Output the (x, y) coordinate of the center of the cell containing the given text.  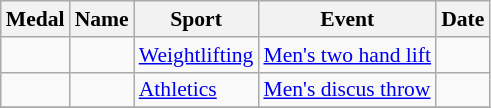
Weightlifting (196, 55)
Date (462, 19)
Event (347, 19)
Men's discus throw (347, 90)
Name (102, 19)
Sport (196, 19)
Medal (36, 19)
Men's two hand lift (347, 55)
Athletics (196, 90)
